Locate the cell with the specified text and output its (x, y) center coordinate. 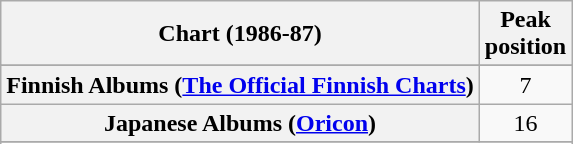
Finnish Albums (The Official Finnish Charts) (240, 85)
16 (525, 123)
Chart (1986-87) (240, 34)
Peakposition (525, 34)
Japanese Albums (Oricon) (240, 123)
7 (525, 85)
